Return the [X, Y] coordinate for the center point of the cell that contains the specified text.  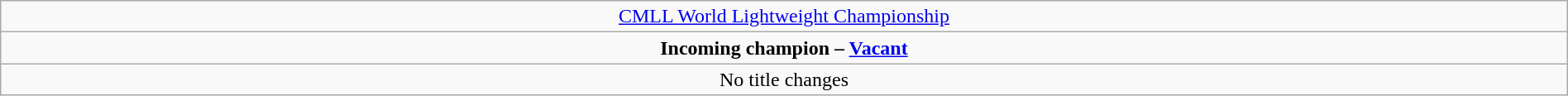
No title changes [784, 79]
CMLL World Lightweight Championship [784, 17]
Incoming champion – Vacant [784, 48]
